Detect which cell encompasses the target text, then output its (X, Y) center coordinate. 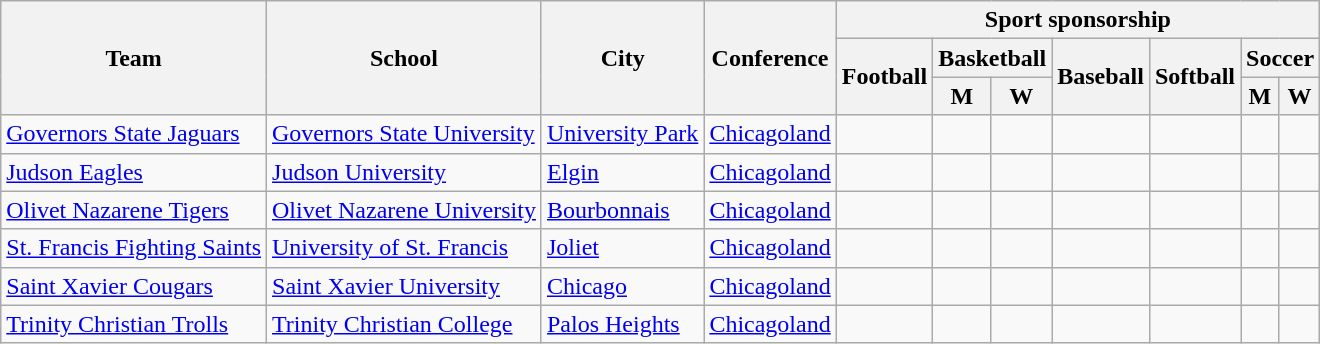
Football (884, 77)
Softball (1194, 77)
Chicago (622, 286)
Judson Eagles (134, 172)
Judson University (404, 172)
Palos Heights (622, 324)
University of St. Francis (404, 248)
Trinity Christian Trolls (134, 324)
Conference (770, 58)
Olivet Nazarene Tigers (134, 210)
St. Francis Fighting Saints (134, 248)
Joliet (622, 248)
Olivet Nazarene University (404, 210)
Basketball (992, 58)
Governors State University (404, 134)
City (622, 58)
Sport sponsorship (1078, 20)
Baseball (1101, 77)
Team (134, 58)
Soccer (1280, 58)
Governors State Jaguars (134, 134)
University Park (622, 134)
Bourbonnais (622, 210)
School (404, 58)
Trinity Christian College (404, 324)
Saint Xavier Cougars (134, 286)
Elgin (622, 172)
Saint Xavier University (404, 286)
